Output the [x, y] coordinate of the center of the cell containing the given text.  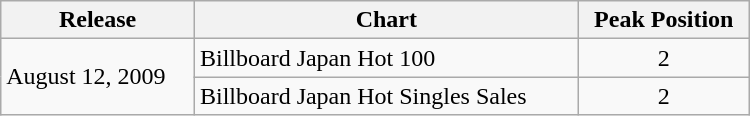
Chart [386, 20]
Peak Position [664, 20]
Release [98, 20]
Billboard Japan Hot 100 [386, 58]
August 12, 2009 [98, 77]
Billboard Japan Hot Singles Sales [386, 96]
